Locate the cell with the specified text and output its (X, Y) center coordinate. 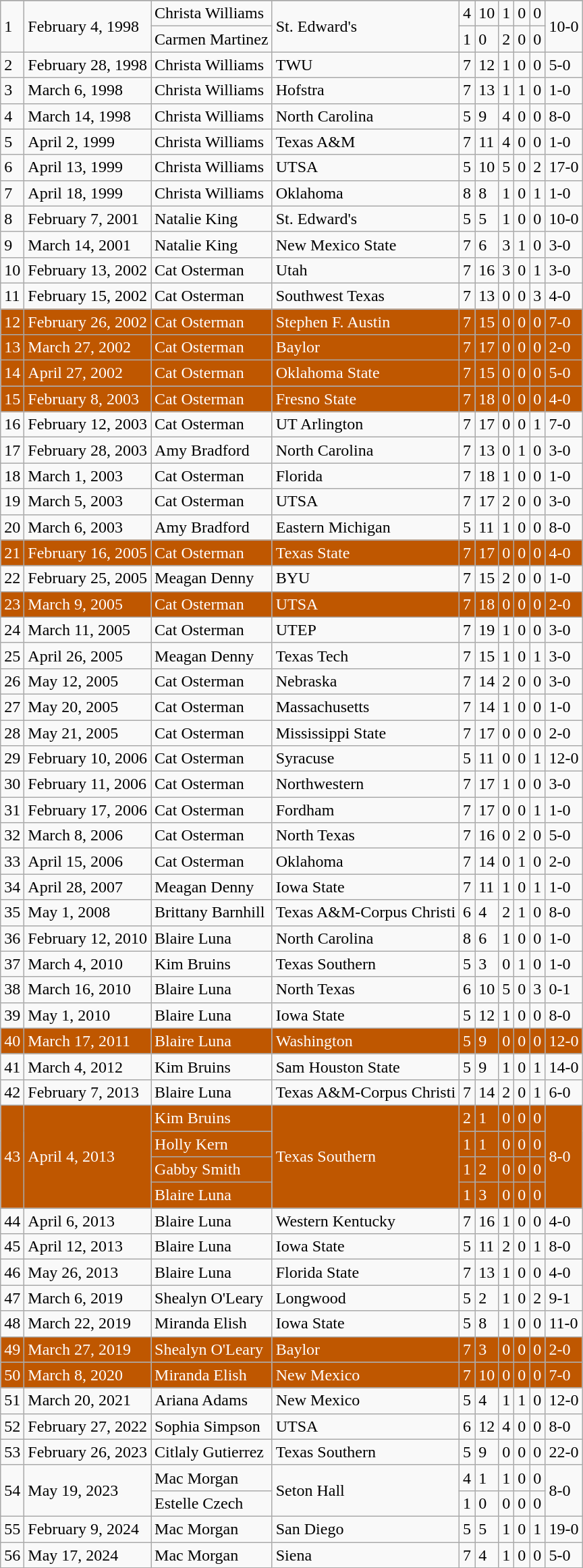
Seton Hall (366, 1490)
TWU (366, 65)
25 (12, 655)
February 16, 2005 (88, 553)
43 (12, 1156)
March 27, 2019 (88, 1349)
45 (12, 1247)
21 (12, 553)
20 (12, 527)
February 7, 2013 (88, 1092)
Florida State (366, 1272)
February 10, 2006 (88, 759)
Texas Tech (366, 655)
Northwestern (366, 784)
March 1, 2003 (88, 476)
May 20, 2005 (88, 707)
48 (12, 1324)
February 13, 2002 (88, 270)
Citlaly Gutierrez (212, 1452)
37 (12, 964)
32 (12, 836)
53 (12, 1452)
February 9, 2024 (88, 1529)
March 8, 2020 (88, 1375)
52 (12, 1426)
24 (12, 630)
April 28, 2007 (88, 887)
April 6, 2013 (88, 1221)
27 (12, 707)
May 1, 2010 (88, 1015)
March 4, 2012 (88, 1066)
UTEP (366, 630)
56 (12, 1555)
Brittany Barnhill (212, 913)
February 7, 2001 (88, 219)
Estelle Czech (212, 1503)
40 (12, 1041)
Siena (366, 1555)
March 6, 2003 (88, 527)
April 18, 1999 (88, 193)
44 (12, 1221)
Sophia Simpson (212, 1426)
March 20, 2021 (88, 1401)
San Diego (366, 1529)
47 (12, 1298)
36 (12, 938)
New Mexico State (366, 244)
March 6, 2019 (88, 1298)
May 19, 2023 (88, 1490)
50 (12, 1375)
May 26, 2013 (88, 1272)
February 27, 2022 (88, 1426)
May 12, 2005 (88, 681)
30 (12, 784)
Texas A&M (366, 142)
March 14, 2001 (88, 244)
Nebraska (366, 681)
March 14, 1998 (88, 116)
33 (12, 861)
February 17, 2006 (88, 810)
Florida (366, 476)
6-0 (564, 1092)
Sam Houston State (366, 1066)
Southwest Texas (366, 296)
55 (12, 1529)
March 11, 2005 (88, 630)
March 22, 2019 (88, 1324)
February 28, 1998 (88, 65)
Texas State (366, 553)
31 (12, 810)
Syracuse (366, 759)
March 5, 2003 (88, 502)
Hofstra (366, 90)
26 (12, 681)
February 15, 2002 (88, 296)
UT Arlington (366, 425)
23 (12, 604)
38 (12, 990)
22 (12, 578)
0-1 (564, 990)
February 12, 2003 (88, 425)
February 26, 2023 (88, 1452)
February 11, 2006 (88, 784)
39 (12, 1015)
May 21, 2005 (88, 732)
Massachusetts (366, 707)
February 4, 1998 (88, 26)
Washington (366, 1041)
May 1, 2008 (88, 913)
Fresno State (366, 399)
35 (12, 913)
April 12, 2013 (88, 1247)
April 15, 2006 (88, 861)
34 (12, 887)
Gabby Smith (212, 1170)
28 (12, 732)
March 27, 2002 (88, 348)
19-0 (564, 1529)
54 (12, 1490)
March 6, 1998 (88, 90)
March 4, 2010 (88, 964)
11-0 (564, 1324)
Fordham (366, 810)
February 28, 2003 (88, 450)
Eastern Michigan (366, 527)
May 17, 2024 (88, 1555)
14-0 (564, 1066)
April 13, 1999 (88, 167)
42 (12, 1092)
BYU (366, 578)
51 (12, 1401)
29 (12, 759)
Holly Kern (212, 1144)
February 12, 2010 (88, 938)
April 4, 2013 (88, 1156)
February 25, 2005 (88, 578)
17-0 (564, 167)
April 2, 1999 (88, 142)
March 16, 2010 (88, 990)
9-1 (564, 1298)
February 26, 2002 (88, 322)
Longwood (366, 1298)
March 17, 2011 (88, 1041)
April 27, 2002 (88, 373)
Carmen Martinez (212, 39)
Ariana Adams (212, 1401)
March 8, 2006 (88, 836)
Stephen F. Austin (366, 322)
Utah (366, 270)
22-0 (564, 1452)
46 (12, 1272)
April 26, 2005 (88, 655)
Western Kentucky (366, 1221)
March 9, 2005 (88, 604)
Oklahoma State (366, 373)
41 (12, 1066)
February 8, 2003 (88, 399)
49 (12, 1349)
Mississippi State (366, 732)
